Capture the cell that displays the provided text and extract its [x, y] central coordinate. 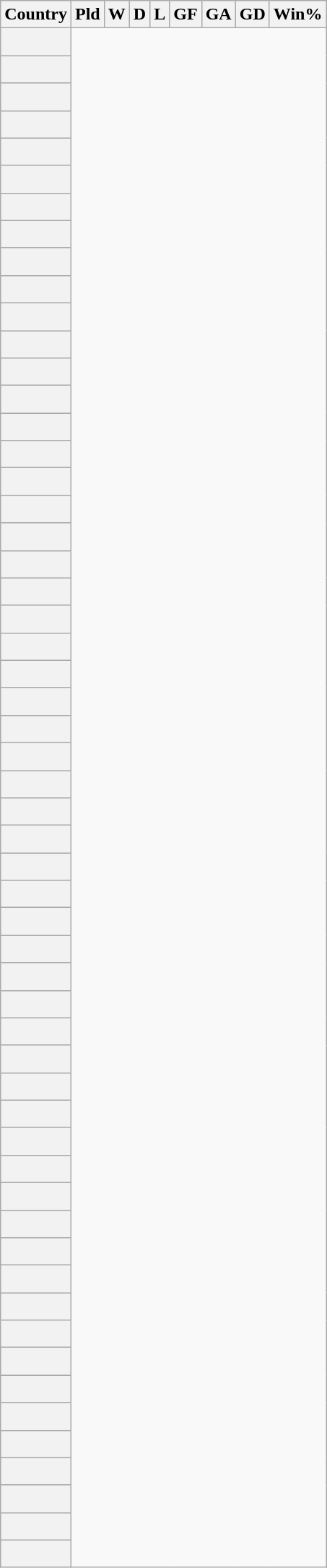
D [139, 14]
W [117, 14]
GD [253, 14]
Pld [87, 14]
L [160, 14]
GF [186, 14]
Country [36, 14]
GA [218, 14]
Win% [297, 14]
